Scan for the cell matching the given text and deliver its (x, y) coordinate at center. 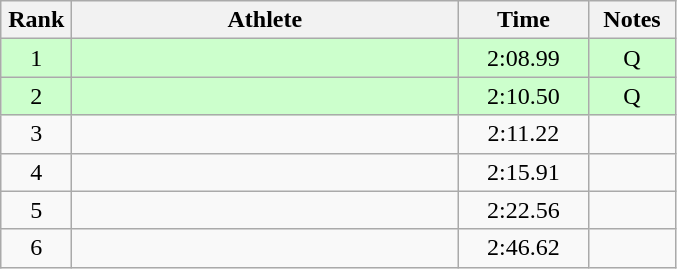
5 (36, 210)
Rank (36, 20)
Notes (632, 20)
2:46.62 (524, 248)
2 (36, 96)
1 (36, 58)
Athlete (265, 20)
3 (36, 134)
2:10.50 (524, 96)
6 (36, 248)
4 (36, 172)
2:15.91 (524, 172)
2:11.22 (524, 134)
2:08.99 (524, 58)
2:22.56 (524, 210)
Time (524, 20)
